Locate the cell with the specified text and output its (X, Y) center coordinate. 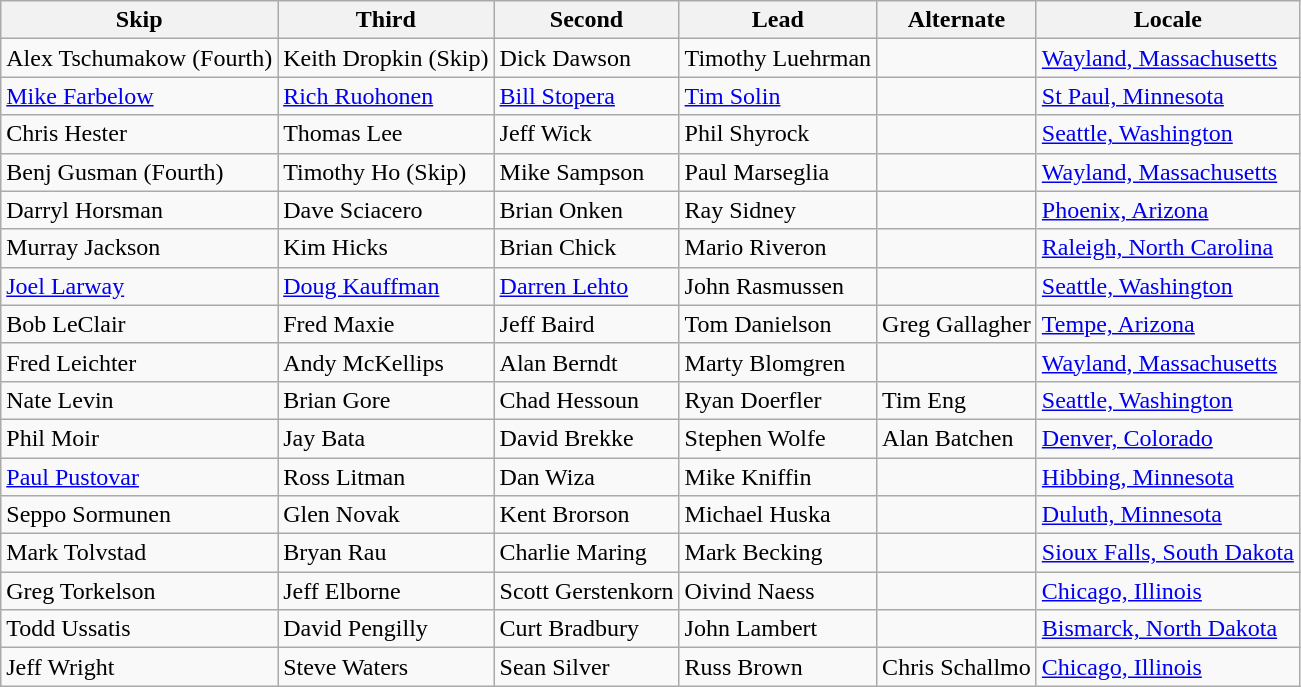
Paul Pustovar (140, 477)
Tempe, Arizona (1168, 324)
Duluth, Minnesota (1168, 515)
Fred Maxie (386, 324)
Jeff Baird (586, 324)
Rich Ruohonen (386, 96)
Phoenix, Arizona (1168, 210)
Murray Jackson (140, 248)
St Paul, Minnesota (1168, 96)
Bismarck, North Dakota (1168, 629)
Stephen Wolfe (778, 438)
Mike Kniffin (778, 477)
Scott Gerstenkorn (586, 591)
Timothy Luehrman (778, 58)
Dick Dawson (586, 58)
Jay Bata (386, 438)
Dan Wiza (586, 477)
Chad Hessoun (586, 400)
Sioux Falls, South Dakota (1168, 553)
Doug Kauffman (386, 286)
Brian Onken (586, 210)
Chris Hester (140, 134)
Steve Waters (386, 667)
Benj Gusman (Fourth) (140, 172)
Seppo Sormunen (140, 515)
Darryl Horsman (140, 210)
Mike Farbelow (140, 96)
Mark Becking (778, 553)
Nate Levin (140, 400)
Phil Shyrock (778, 134)
Sean Silver (586, 667)
Greg Torkelson (140, 591)
Jeff Wick (586, 134)
Alan Berndt (586, 362)
Ray Sidney (778, 210)
Phil Moir (140, 438)
Paul Marseglia (778, 172)
Charlie Maring (586, 553)
Tom Danielson (778, 324)
Brian Chick (586, 248)
Mike Sampson (586, 172)
Joel Larway (140, 286)
Todd Ussatis (140, 629)
Jeff Wright (140, 667)
Third (386, 20)
Skip (140, 20)
Tim Solin (778, 96)
Glen Novak (386, 515)
Fred Leichter (140, 362)
Ryan Doerfler (778, 400)
Thomas Lee (386, 134)
Denver, Colorado (1168, 438)
John Lambert (778, 629)
Oivind Naess (778, 591)
Brian Gore (386, 400)
Alex Tschumakow (Fourth) (140, 58)
Lead (778, 20)
Russ Brown (778, 667)
Alan Batchen (957, 438)
Bryan Rau (386, 553)
Alternate (957, 20)
John Rasmussen (778, 286)
Kim Hicks (386, 248)
Keith Dropkin (Skip) (386, 58)
Mario Riveron (778, 248)
Curt Bradbury (586, 629)
Chris Schallmo (957, 667)
Bob LeClair (140, 324)
Raleigh, North Carolina (1168, 248)
Locale (1168, 20)
Darren Lehto (586, 286)
Mark Tolvstad (140, 553)
Marty Blomgren (778, 362)
Bill Stopera (586, 96)
Dave Sciacero (386, 210)
Jeff Elborne (386, 591)
David Brekke (586, 438)
Kent Brorson (586, 515)
Second (586, 20)
Ross Litman (386, 477)
Tim Eng (957, 400)
David Pengilly (386, 629)
Hibbing, Minnesota (1168, 477)
Michael Huska (778, 515)
Greg Gallagher (957, 324)
Andy McKellips (386, 362)
Timothy Ho (Skip) (386, 172)
